Return [X, Y] of the center of cell containing provided text 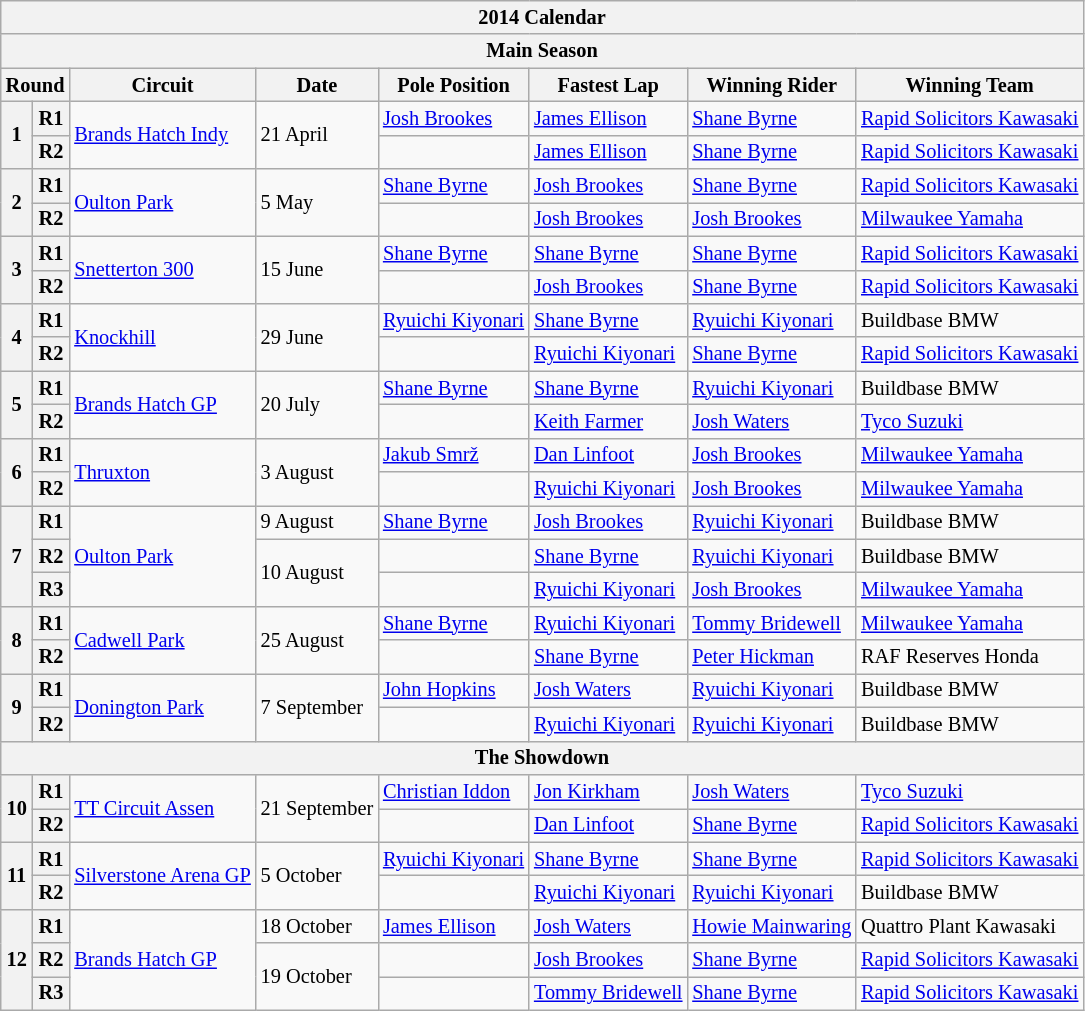
25 August [317, 640]
John Hopkins [454, 690]
Winning Team [970, 85]
1 [17, 134]
15 June [317, 270]
12 [17, 960]
4 [17, 336]
Brands Hatch Indy [162, 134]
Fastest Lap [608, 85]
Main Season [542, 51]
Peter Hickman [772, 657]
6 [17, 472]
Circuit [162, 85]
18 October [317, 926]
9 August [317, 522]
21 September [317, 808]
Jakub Smrž [454, 455]
29 June [317, 336]
Thruxton [162, 472]
8 [17, 640]
2014 Calendar [542, 17]
5 [17, 404]
Knockhill [162, 336]
Jon Kirkham [608, 791]
3 [17, 270]
19 October [317, 976]
TT Circuit Assen [162, 808]
9 [17, 706]
10 August [317, 572]
Quattro Plant Kawasaki [970, 926]
5 October [317, 876]
Winning Rider [772, 85]
RAF Reserves Honda [970, 657]
Snetterton 300 [162, 270]
The Showdown [542, 758]
Keith Farmer [608, 421]
10 [17, 808]
20 July [317, 404]
Howie Mainwaring [772, 926]
Silverstone Arena GP [162, 876]
Donington Park [162, 706]
21 April [317, 134]
Date [317, 85]
5 May [317, 202]
Pole Position [454, 85]
Cadwell Park [162, 640]
2 [17, 202]
3 August [317, 472]
7 September [317, 706]
7 [17, 556]
11 [17, 876]
Round [36, 85]
Christian Iddon [454, 791]
